Search for the cell housing the specified text and yield its [X, Y] center coordinate. 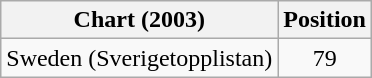
Sweden (Sverigetopplistan) [140, 58]
Chart (2003) [140, 20]
79 [325, 58]
Position [325, 20]
